Extract the (X, Y) coordinate from the center of the cell holding the provided text.  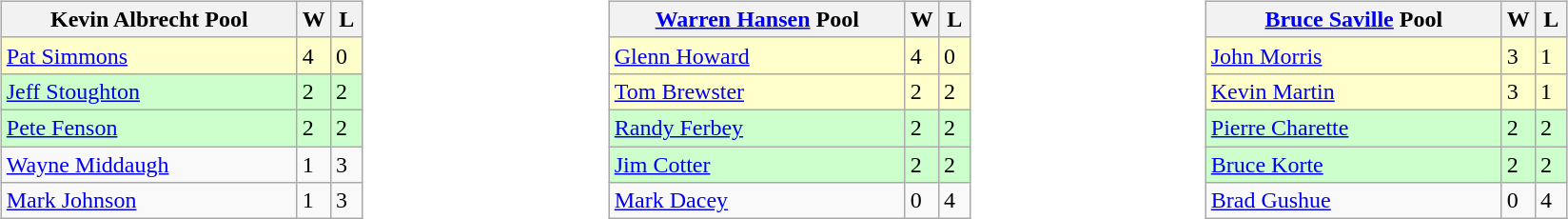
Glenn Howard (757, 55)
Jim Cotter (757, 165)
Pat Simmons (148, 55)
Kevin Albrecht Pool (148, 19)
Warren Hansen Pool (757, 19)
Brad Gushue (1353, 201)
Bruce Korte (1353, 165)
Mark Dacey (757, 201)
Wayne Middaugh (148, 165)
Mark Johnson (148, 201)
Bruce Saville Pool (1353, 19)
Randy Ferbey (757, 128)
Pete Fenson (148, 128)
Tom Brewster (757, 91)
John Morris (1353, 55)
Kevin Martin (1353, 91)
Jeff Stoughton (148, 91)
Pierre Charette (1353, 128)
